Provide the (X, Y) coordinate of the cell's center where the given text is located.  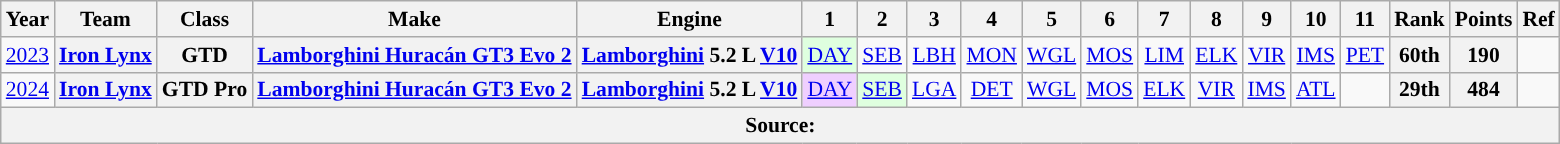
29th (1420, 90)
Engine (690, 19)
DET (992, 90)
6 (1110, 19)
Year (28, 19)
2023 (28, 55)
GTD (204, 55)
Rank (1420, 19)
4 (992, 19)
Team (106, 19)
1 (830, 19)
8 (1216, 19)
5 (1052, 19)
190 (1484, 55)
MON (992, 55)
2024 (28, 90)
2 (882, 19)
Make (414, 19)
Points (1484, 19)
Ref (1538, 19)
Class (204, 19)
11 (1366, 19)
Source: (780, 126)
10 (1316, 19)
484 (1484, 90)
9 (1266, 19)
7 (1164, 19)
60th (1420, 55)
LGA (934, 90)
LBH (934, 55)
PET (1366, 55)
3 (934, 19)
LIM (1164, 55)
ATL (1316, 90)
GTD Pro (204, 90)
